Scan for the cell matching the given text and deliver its [x, y] coordinate at center. 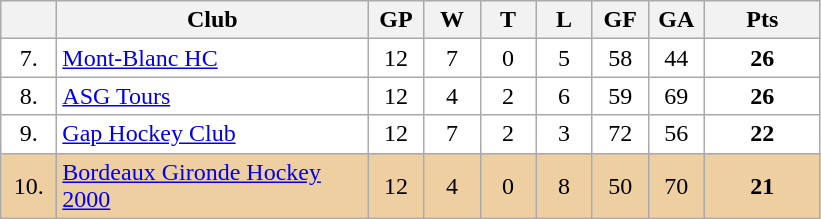
70 [676, 186]
Gap Hockey Club [212, 134]
Club [212, 20]
56 [676, 134]
Pts [762, 20]
22 [762, 134]
9. [29, 134]
GF [620, 20]
6 [564, 96]
8. [29, 96]
50 [620, 186]
Mont-Blanc HC [212, 58]
W [452, 20]
44 [676, 58]
L [564, 20]
72 [620, 134]
69 [676, 96]
10. [29, 186]
GP [396, 20]
5 [564, 58]
3 [564, 134]
8 [564, 186]
59 [620, 96]
GA [676, 20]
T [508, 20]
7. [29, 58]
21 [762, 186]
58 [620, 58]
ASG Tours [212, 96]
Bordeaux Gironde Hockey 2000 [212, 186]
